Provide the (x, y) coordinate of the cell's center where the given text is located.  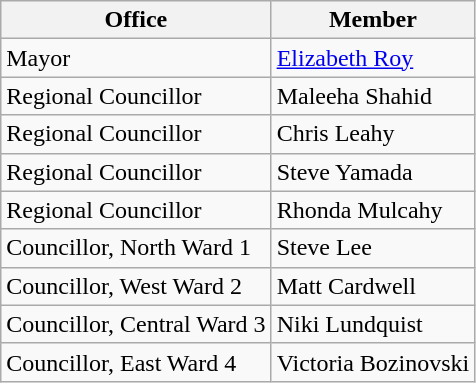
Matt Cardwell (373, 286)
Chris Leahy (373, 134)
Elizabeth Roy (373, 58)
Victoria Bozinovski (373, 362)
Member (373, 20)
Niki Lundquist (373, 324)
Councillor, Central Ward 3 (136, 324)
Councillor, West Ward 2 (136, 286)
Steve Yamada (373, 172)
Maleeha Shahid (373, 96)
Mayor (136, 58)
Steve Lee (373, 248)
Councillor, East Ward 4 (136, 362)
Rhonda Mulcahy (373, 210)
Office (136, 20)
Councillor, North Ward 1 (136, 248)
